Return the (X, Y) coordinate for the center point of the cell that contains the specified text.  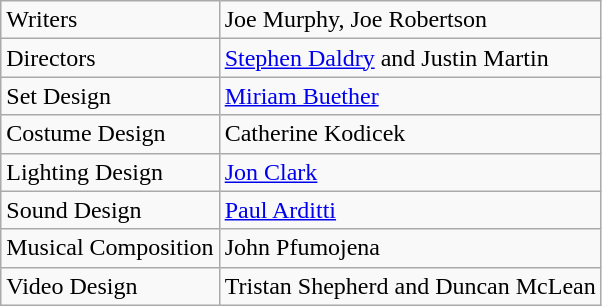
Jon Clark (410, 172)
Tristan Shepherd and Duncan McLean (410, 286)
Joe Murphy, Joe Robertson (410, 20)
Lighting Design (110, 172)
Miriam Buether (410, 96)
Set Design (110, 96)
Costume Design (110, 134)
Paul Arditti (410, 210)
John Pfumojena (410, 248)
Writers (110, 20)
Video Design (110, 286)
Catherine Kodicek (410, 134)
Stephen Daldry and Justin Martin (410, 58)
Sound Design (110, 210)
Musical Composition (110, 248)
Directors (110, 58)
